Search for the cell housing the specified text and yield its (X, Y) center coordinate. 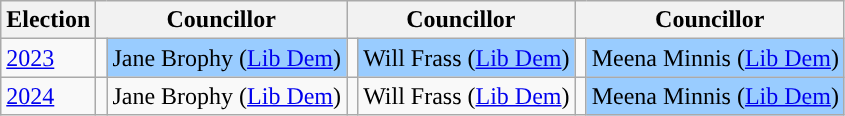
2023 (48, 58)
2024 (48, 96)
Election (48, 20)
